Determine the (X, Y) coordinate at the center of the cell enclosing the given text.  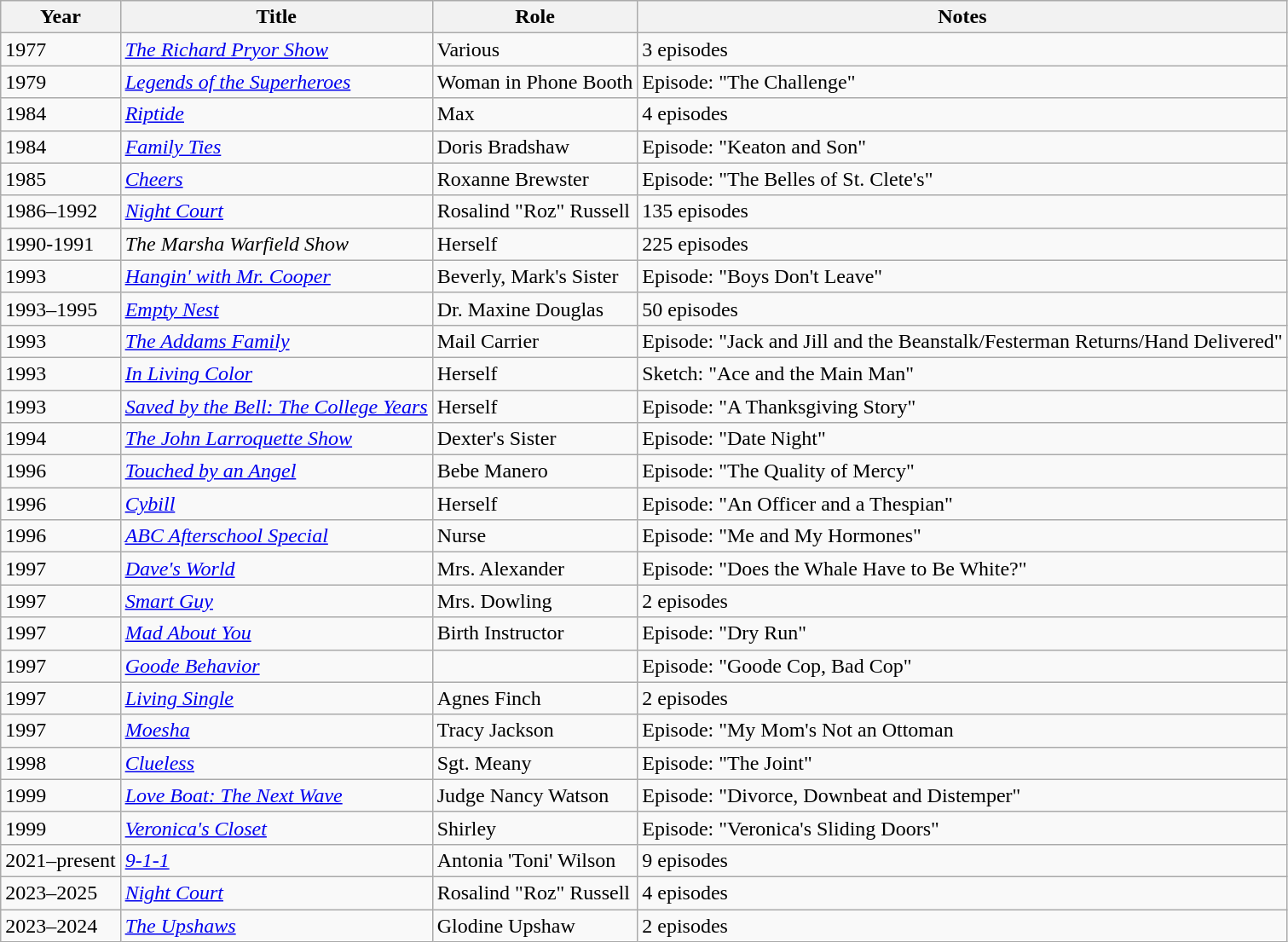
225 episodes (962, 244)
Beverly, Mark's Sister (534, 276)
Empty Nest (276, 309)
Episode: "My Mom's Not an Ottoman (962, 731)
The Upshaws (276, 925)
Episode: "The Joint" (962, 763)
Episode: "Boys Don't Leave" (962, 276)
Episode: "A Thanksgiving Story" (962, 407)
Mail Carrier (534, 341)
Cheers (276, 179)
Legends of the Superheroes (276, 82)
Year (61, 17)
Birth Instructor (534, 633)
In Living Color (276, 373)
Roxanne Brewster (534, 179)
Cybill (276, 504)
Episode: "Does the Whale Have to Be White?" (962, 569)
Episode: "Veronica's Sliding Doors" (962, 828)
Episode: "Goode Cop, Bad Cop" (962, 666)
1994 (61, 439)
1998 (61, 763)
Title (276, 17)
Episode: "Keaton and Son" (962, 147)
Doris Bradshaw (534, 147)
Judge Nancy Watson (534, 795)
Episode: "Me and My Hormones" (962, 536)
135 episodes (962, 211)
1977 (61, 49)
Various (534, 49)
50 episodes (962, 309)
Episode: "Divorce, Downbeat and Distemper" (962, 795)
1993–1995 (61, 309)
Episode: "Dry Run" (962, 633)
Family Ties (276, 147)
Mrs. Dowling (534, 601)
Woman in Phone Booth (534, 82)
1979 (61, 82)
The John Larroquette Show (276, 439)
Mad About You (276, 633)
Dave's World (276, 569)
Max (534, 114)
Mrs. Alexander (534, 569)
2023–2025 (61, 893)
Sketch: "Ace and the Main Man" (962, 373)
Episode: "Jack and Jill and the Beanstalk/Festerman Returns/Hand Delivered" (962, 341)
Tracy Jackson (534, 731)
Saved by the Bell: The College Years (276, 407)
9-1-1 (276, 860)
The Addams Family (276, 341)
Role (534, 17)
Clueless (276, 763)
Episode: "The Belles of St. Clete's" (962, 179)
The Marsha Warfield Show (276, 244)
3 episodes (962, 49)
ABC Afterschool Special (276, 536)
The Richard Pryor Show (276, 49)
2021–present (61, 860)
Touched by an Angel (276, 471)
Episode: "The Quality of Mercy" (962, 471)
2023–2024 (61, 925)
Nurse (534, 536)
1990-1991 (61, 244)
Bebe Manero (534, 471)
Dr. Maxine Douglas (534, 309)
1985 (61, 179)
Moesha (276, 731)
1986–1992 (61, 211)
Goode Behavior (276, 666)
Notes (962, 17)
Episode: "Date Night" (962, 439)
Hangin' with Mr. Cooper (276, 276)
Love Boat: The Next Wave (276, 795)
Smart Guy (276, 601)
Dexter's Sister (534, 439)
Agnes Finch (534, 698)
Veronica's Closet (276, 828)
Sgt. Meany (534, 763)
9 episodes (962, 860)
Living Single (276, 698)
Riptide (276, 114)
Shirley (534, 828)
Episode: "The Challenge" (962, 82)
Glodine Upshaw (534, 925)
Episode: "An Officer and a Thespian" (962, 504)
Antonia 'Toni' Wilson (534, 860)
